Return the (X, Y) coordinate for the center point of the cell that contains the specified text.  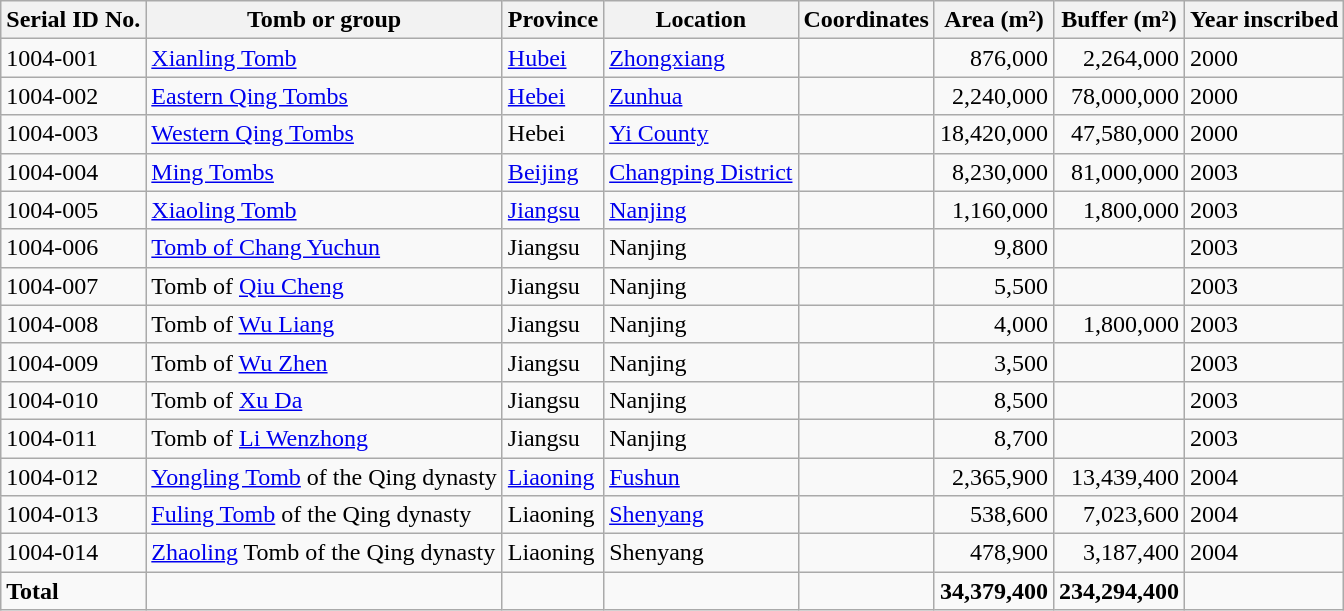
1004-007 (74, 286)
1004-014 (74, 553)
Xianling Tomb (324, 58)
9,800 (994, 248)
5,500 (994, 286)
Tomb of Wu Zhen (324, 362)
Yongling Tomb of the Qing dynasty (324, 477)
Fuling Tomb of the Qing dynasty (324, 515)
Buffer (m²) (1118, 20)
Tomb of Wu Liang (324, 324)
1004-001 (74, 58)
8,500 (994, 400)
Tomb of Li Wenzhong (324, 438)
Zhaoling Tomb of the Qing dynasty (324, 553)
Zunhua (701, 96)
538,600 (994, 515)
1,160,000 (994, 210)
Total (74, 591)
81,000,000 (1118, 172)
1004-006 (74, 248)
2,264,000 (1118, 58)
Tomb of Xu Da (324, 400)
1004-004 (74, 172)
Serial ID No. (74, 20)
Eastern Qing Tombs (324, 96)
Zhongxiang (701, 58)
4,000 (994, 324)
13,439,400 (1118, 477)
Year inscribed (1264, 20)
Coordinates (866, 20)
Hubei (552, 58)
7,023,600 (1118, 515)
Western Qing Tombs (324, 134)
Beijing (552, 172)
Tomb or group (324, 20)
47,580,000 (1118, 134)
1004-003 (74, 134)
8,700 (994, 438)
234,294,400 (1118, 591)
34,379,400 (994, 591)
Fushun (701, 477)
Yi County (701, 134)
1004-013 (74, 515)
1004-002 (74, 96)
1004-012 (74, 477)
1004-010 (74, 400)
Province (552, 20)
Tomb of Qiu Cheng (324, 286)
478,900 (994, 553)
2,240,000 (994, 96)
876,000 (994, 58)
8,230,000 (994, 172)
78,000,000 (1118, 96)
1004-005 (74, 210)
3,500 (994, 362)
1004-011 (74, 438)
Xiaoling Tomb (324, 210)
Area (m²) (994, 20)
18,420,000 (994, 134)
1004-008 (74, 324)
Location (701, 20)
Tomb of Chang Yuchun (324, 248)
3,187,400 (1118, 553)
Changping District (701, 172)
1004-009 (74, 362)
Ming Tombs (324, 172)
2,365,900 (994, 477)
